Identify which cell holds the provided text, then report its [x, y] central coordinate. 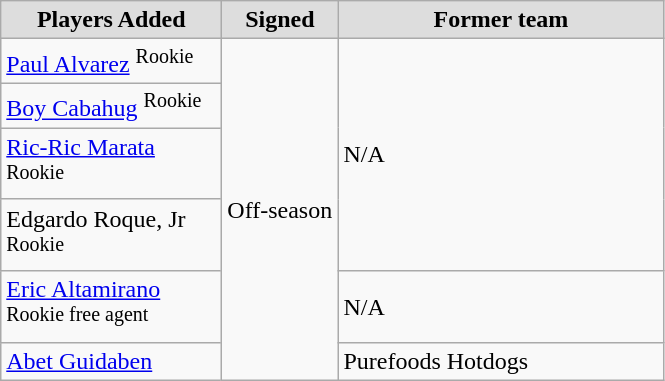
Edgardo Roque, Jr Rookie [112, 235]
Eric Altamirano Rookie free agent [112, 307]
Abet Guidaben [112, 362]
Signed [280, 20]
Ric-Ric Marata Rookie [112, 164]
Former team [501, 20]
Off-season [280, 210]
Boy Cabahug Rookie [112, 106]
Players Added [112, 20]
Purefoods Hotdogs [501, 362]
Paul Alvarez Rookie [112, 62]
